Return the [x, y] coordinate for the center point of the cell that contains the specified text.  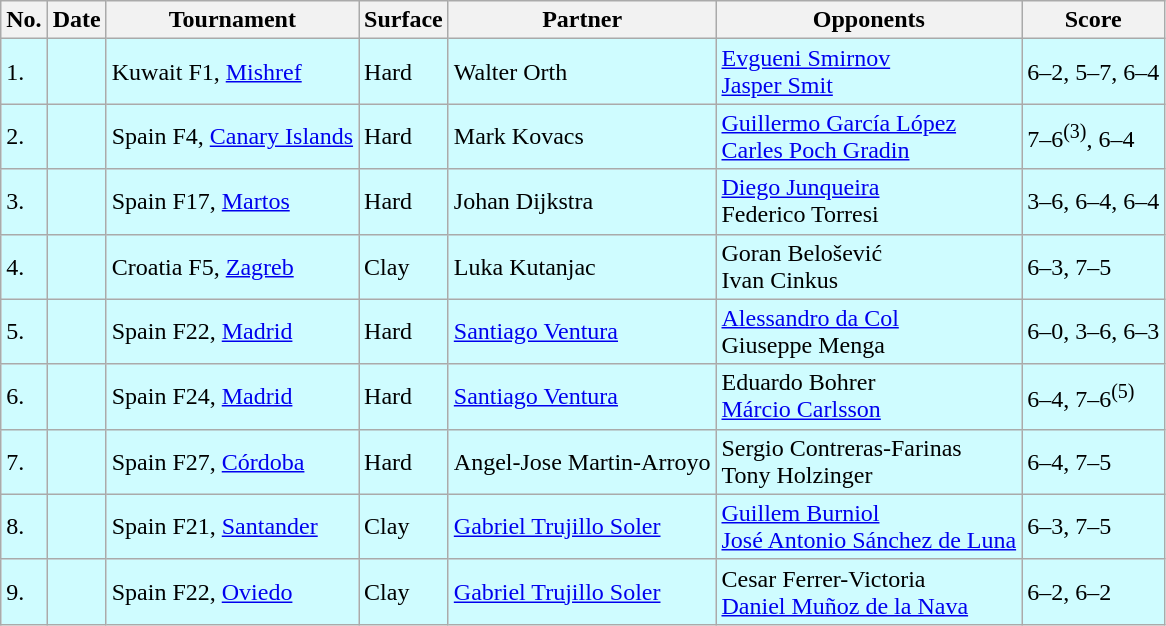
Alessandro da Col Giuseppe Menga [869, 332]
Walter Orth [582, 72]
Opponents [869, 20]
Date [76, 20]
Goran Belošević Ivan Cinkus [869, 266]
Evgueni Smirnov Jasper Smit [869, 72]
6–2, 5–7, 6–4 [1094, 72]
3–6, 6–4, 6–4 [1094, 202]
Spain F4, Canary Islands [232, 136]
4. [24, 266]
8. [24, 526]
7. [24, 462]
2. [24, 136]
Spain F24, Madrid [232, 396]
Angel-Jose Martin-Arroyo [582, 462]
Luka Kutanjac [582, 266]
Guillem Burniol José Antonio Sánchez de Luna [869, 526]
6–4, 7–5 [1094, 462]
Spain F27, Córdoba [232, 462]
6–0, 3–6, 6–3 [1094, 332]
Mark Kovacs [582, 136]
Johan Dijkstra [582, 202]
Spain F21, Santander [232, 526]
6. [24, 396]
5. [24, 332]
No. [24, 20]
Spain F22, Madrid [232, 332]
Sergio Contreras-Farinas Tony Holzinger [869, 462]
Surface [404, 20]
6–4, 7–6(5) [1094, 396]
1. [24, 72]
Partner [582, 20]
6–2, 6–2 [1094, 592]
Eduardo Bohrer Márcio Carlsson [869, 396]
Spain F17, Martos [232, 202]
3. [24, 202]
Cesar Ferrer-Victoria Daniel Muñoz de la Nava [869, 592]
Diego Junqueira Federico Torresi [869, 202]
Score [1094, 20]
7–6(3), 6–4 [1094, 136]
Spain F22, Oviedo [232, 592]
9. [24, 592]
Croatia F5, Zagreb [232, 266]
Guillermo García López Carles Poch Gradin [869, 136]
Kuwait F1, Mishref [232, 72]
Tournament [232, 20]
